Return (x, y) of the center of cell containing provided text 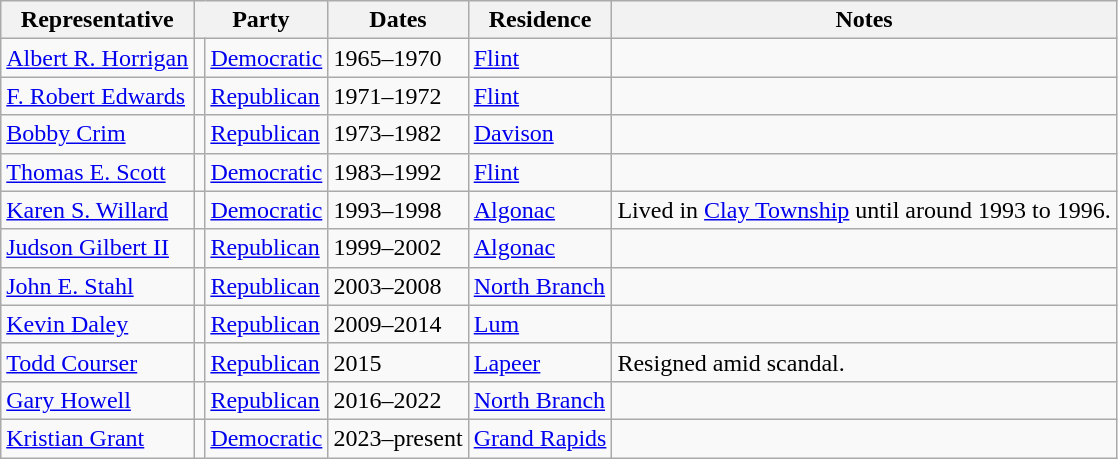
Bobby Crim (98, 134)
2009–2014 (398, 324)
1993–1998 (398, 210)
2016–2022 (398, 400)
Notes (864, 20)
Representative (98, 20)
Lapeer (540, 362)
2023–present (398, 438)
1965–1970 (398, 58)
Karen S. Willard (98, 210)
2003–2008 (398, 286)
Albert R. Horrigan (98, 58)
1971–1972 (398, 96)
Lived in Clay Township until around 1993 to 1996. (864, 210)
Gary Howell (98, 400)
John E. Stahl (98, 286)
Kristian Grant (98, 438)
1999–2002 (398, 248)
Dates (398, 20)
Grand Rapids (540, 438)
2015 (398, 362)
Party (261, 20)
Kevin Daley (98, 324)
F. Robert Edwards (98, 96)
Residence (540, 20)
1973–1982 (398, 134)
Davison (540, 134)
Todd Courser (98, 362)
Thomas E. Scott (98, 172)
Judson Gilbert II (98, 248)
1983–1992 (398, 172)
Lum (540, 324)
Resigned amid scandal. (864, 362)
